Return [x, y] of the center of cell containing provided text 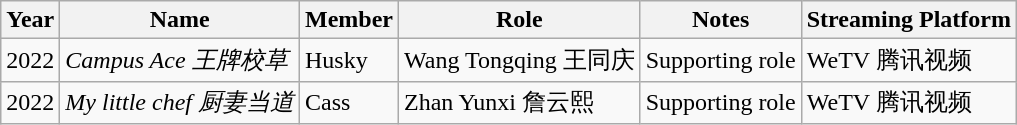
Streaming Platform [908, 20]
Wang Tongqing 王同庆 [520, 60]
My little chef 厨妻当道 [180, 102]
Role [520, 20]
Year [30, 20]
Member [348, 20]
Zhan Yunxi 詹云熙 [520, 102]
Name [180, 20]
Cass [348, 102]
Husky [348, 60]
Notes [720, 20]
Campus Ace 王牌校草 [180, 60]
